Identify which cell holds the provided text, then report its (X, Y) central coordinate. 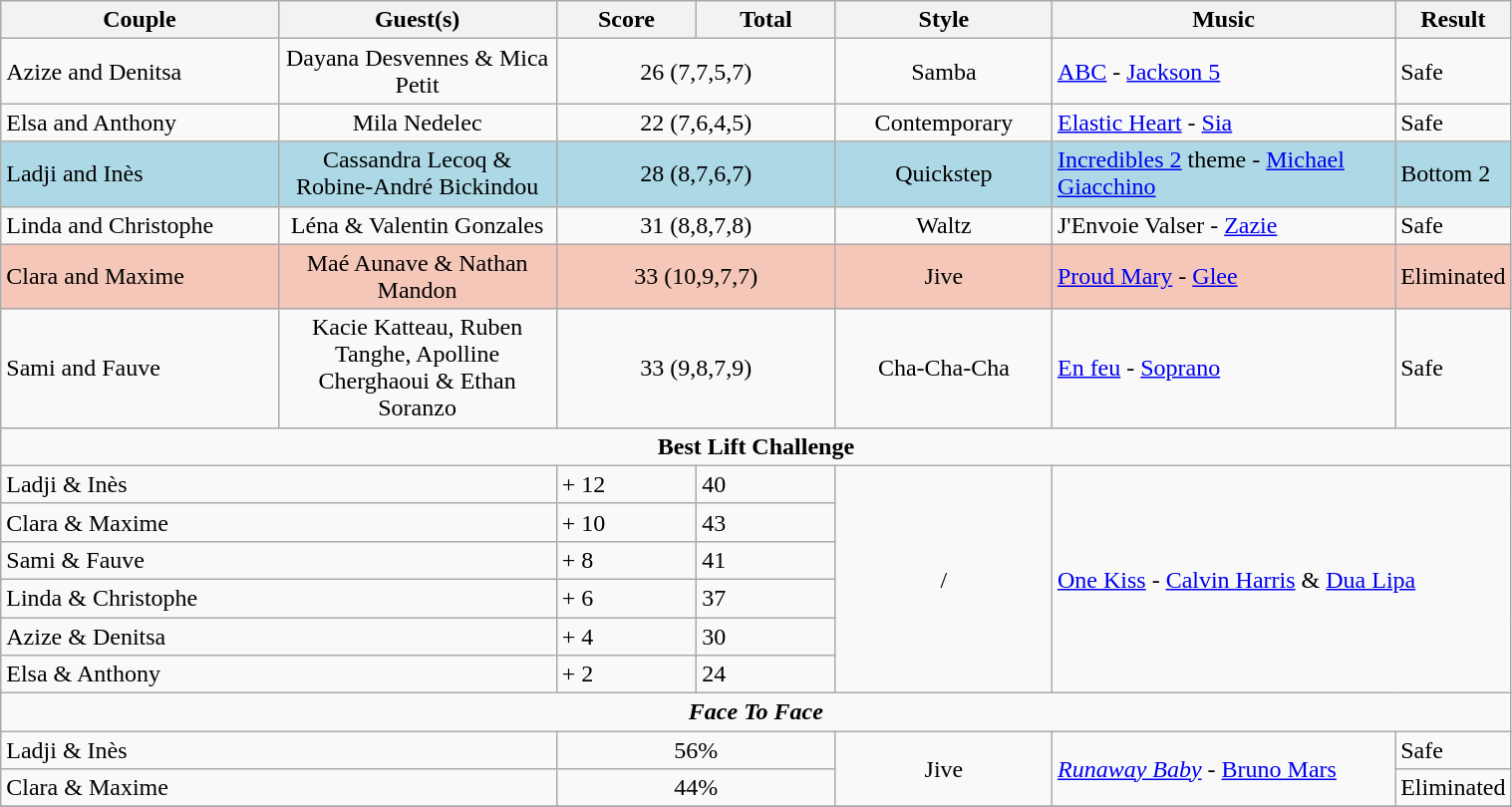
Elsa and Anthony (140, 123)
+ 12 (626, 484)
+ 8 (626, 560)
Clara and Maxime (140, 277)
En feu - Soprano (1223, 369)
44% (696, 788)
56% (696, 750)
Guest(s) (417, 20)
33 (10,9,7,7) (696, 277)
28 (8,7,6,7) (696, 173)
Sami & Fauve (279, 560)
Dayana Desvennes & Mica Petit (417, 72)
Result (1453, 20)
/ (943, 579)
Sami and Fauve (140, 369)
Mila Nedelec (417, 123)
Bottom 2 (1453, 173)
+ 2 (626, 674)
J'Envoie Valser - Zazie (1223, 225)
30 (766, 637)
41 (766, 560)
Incredibles 2 theme - Michael Giacchino (1223, 173)
Samba (943, 72)
+ 10 (626, 522)
Waltz (943, 225)
Linda & Christophe (279, 598)
Runaway Baby - Bruno Mars (1223, 769)
Azize and Denitsa (140, 72)
Kacie Katteau, Ruben Tanghe, Apolline Cherghaoui & Ethan Soranzo (417, 369)
26 (7,7,5,7) (696, 72)
+ 6 (626, 598)
Elastic Heart - Sia (1223, 123)
31 (8,8,7,8) (696, 225)
Proud Mary - Glee (1223, 277)
Léna & Valentin Gonzales (417, 225)
24 (766, 674)
40 (766, 484)
Couple (140, 20)
37 (766, 598)
Face To Face (756, 712)
Ladji and Inès (140, 173)
Cassandra Lecoq & Robine-André Bickindou (417, 173)
Azize & Denitsa (279, 637)
Score (626, 20)
Linda and Christophe (140, 225)
One Kiss - Calvin Harris & Dua Lipa (1282, 579)
Style (943, 20)
Maé Aunave & Nathan Mandon (417, 277)
Elsa & Anthony (279, 674)
43 (766, 522)
Total (766, 20)
Contemporary (943, 123)
ABC - Jackson 5 (1223, 72)
Cha-Cha-Cha (943, 369)
22 (7,6,4,5) (696, 123)
Best Lift Challenge (756, 446)
33 (9,8,7,9) (696, 369)
Music (1223, 20)
Quickstep (943, 173)
+ 4 (626, 637)
